Scan for the cell matching the given text and deliver its [x, y] coordinate at center. 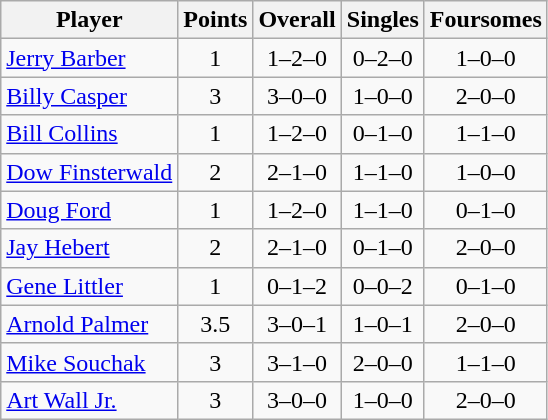
Doug Ford [90, 210]
Foursomes [486, 20]
Jerry Barber [90, 58]
Dow Finsterwald [90, 172]
Overall [297, 20]
Points [216, 20]
Gene Littler [90, 286]
3.5 [216, 324]
Bill Collins [90, 134]
3–0–1 [297, 324]
Art Wall Jr. [90, 400]
Arnold Palmer [90, 324]
0–0–2 [382, 286]
Mike Souchak [90, 362]
0–1–2 [297, 286]
Jay Hebert [90, 248]
3–1–0 [297, 362]
1–0–1 [382, 324]
Player [90, 20]
0–2–0 [382, 58]
Singles [382, 20]
Billy Casper [90, 96]
